Return (x, y) of the center of cell containing provided text 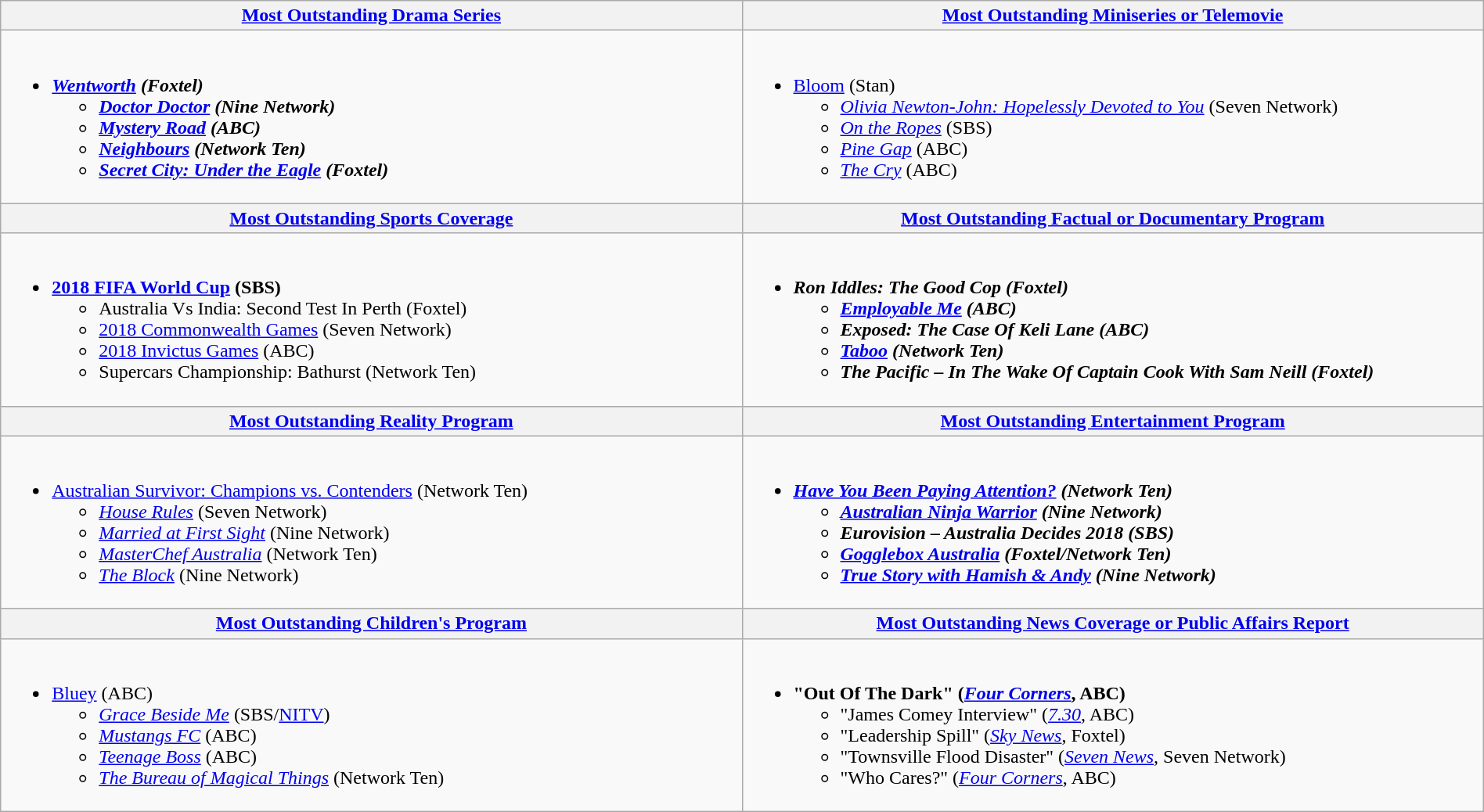
Most Outstanding Sports Coverage (371, 218)
Most Outstanding Factual or Documentary Program (1113, 218)
Most Outstanding Reality Program (371, 421)
Wentworth (Foxtel)Doctor Doctor (Nine Network)Mystery Road (ABC)Neighbours (Network Ten)Secret City: Under the Eagle (Foxtel) (371, 117)
Most Outstanding Drama Series (371, 16)
Bluey (ABC)Grace Beside Me (SBS/NITV)Mustangs FC (ABC)Teenage Boss (ABC)The Bureau of Magical Things (Network Ten) (371, 724)
Most Outstanding News Coverage or Public Affairs Report (1113, 623)
Most Outstanding Children's Program (371, 623)
Bloom (Stan)Olivia Newton-John: Hopelessly Devoted to You (Seven Network)On the Ropes (SBS)Pine Gap (ABC)The Cry (ABC) (1113, 117)
Most Outstanding Entertainment Program (1113, 421)
Most Outstanding Miniseries or Telemovie (1113, 16)
